For the text-containing cell, return its midpoint in (x, y) coordinate format. 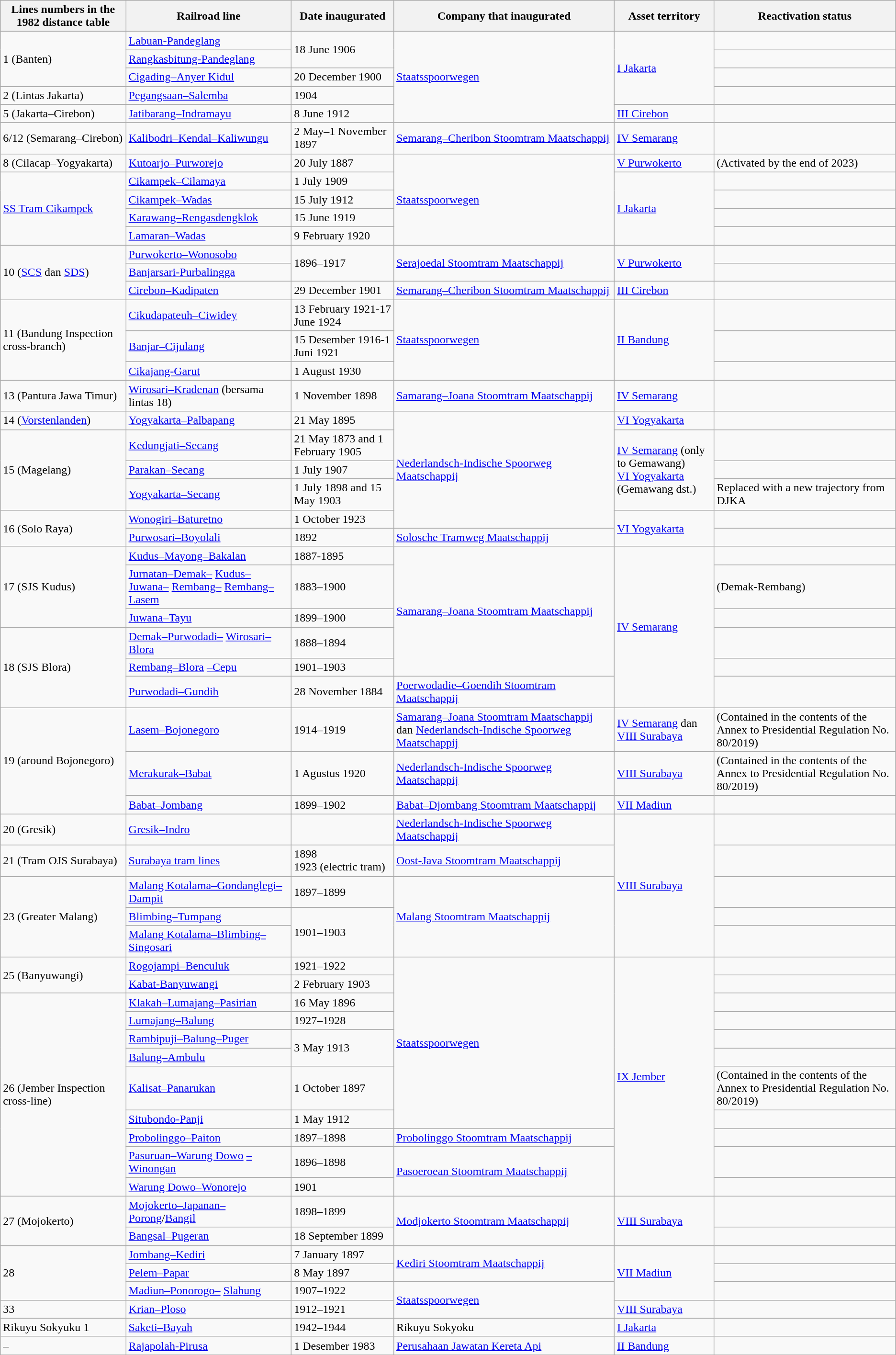
Wirosari–Kradenan (bersama lintas 18) (209, 395)
Purwokerto–Wonosobo (209, 254)
Parakan–Secang (209, 470)
Cirebon–Kadipaten (209, 291)
21 (Tram OJS Surabaya) (63, 861)
Saketi–Bayah (209, 1327)
1897–1898 (343, 1138)
1 Desember 1983 (343, 1345)
1907–1922 (343, 1291)
Demak–Purwodadi– Wirosari–Blora (209, 643)
Pegangsaan–Salemba (209, 95)
Rajapolah-Pirusa (209, 1345)
Kalibodri–Kendal–Kaliwungu (209, 138)
2 May–1 November 1897 (343, 138)
Wonogiri–Baturetno (209, 519)
Bangsal–Pugeran (209, 1236)
Cikajang-Garut (209, 371)
1 (Banten) (63, 59)
1887-1895 (343, 555)
9 February 1920 (343, 236)
2 (Lintas Jakarta) (63, 95)
20 December 1900 (343, 77)
Blimbing–Tumpang (209, 916)
Yogyakarta–Secang (209, 494)
Rembang–Blora –Cepu (209, 667)
14 (Vorstenlanden) (63, 420)
7 January 1897 (343, 1254)
Pasuruan–Warung Dowo –Winongan (209, 1163)
Purwosari–Boyolali (209, 537)
Yogyakarta–Palbapang (209, 420)
5 (Jakarta–Cirebon) (63, 113)
Railroad line (209, 16)
Rikuyu Sokyuku 1 (63, 1327)
Jombang–Kediri (209, 1254)
28 (63, 1273)
21 May 1873 and 1 February 1905 (343, 445)
1 July 1909 (343, 181)
Warung Dowo–Wonorejo (209, 1187)
Pasoeroean Stoomtram Maatschappij (504, 1171)
Rikuyu Sokyoku (504, 1327)
Pelem–Papar (209, 1273)
6/12 (Semarang–Cirebon) (63, 138)
20 July 1887 (343, 163)
Jatibarang–Indramayu (209, 113)
1901 (343, 1187)
Kediri Stoomtram Maatschappij (504, 1264)
Solosche Tramweg Maatschappij (504, 537)
26 (Jember Inspection cross-line) (63, 1095)
23 (Greater Malang) (63, 916)
28 November 1884 (343, 692)
Kutoarjo–Purworejo (209, 163)
Samarang–Joana Stoomtram Maatschappij dan Nederlandsch-Indische Spoorweg Maatschappij (504, 730)
18981923 (electric tram) (343, 861)
Malang Stoomtram Maatschappij (504, 916)
18 June 1906 (343, 50)
Karawang–Rengasdengklok (209, 217)
Juwana–Tayu (209, 618)
Krian–Ploso (209, 1309)
18 (SJS Blora) (63, 667)
18 September 1899 (343, 1236)
20 (Gresik) (63, 829)
Reactivation status (805, 16)
Rambipuji–Balung–Puger (209, 1039)
Date inaugurated (343, 16)
1896–1917 (343, 263)
IX Jember (664, 1076)
Malang Kotalama–Blimbing–Singosari (209, 941)
1921–1922 (343, 966)
1 November 1898 (343, 395)
1883–1900 (343, 587)
Probolinggo Stoomtram Maatschappij (504, 1138)
13 (Pantura Jawa Timur) (63, 395)
Merakurak–Babat (209, 774)
Perusahaan Jawatan Kereta Api (504, 1345)
1 October 1897 (343, 1088)
Balung–Ambulu (209, 1057)
Kudus–Mayong–Bakalan (209, 555)
16 (Solo Raya) (63, 528)
1 May 1912 (343, 1119)
1898–1899 (343, 1211)
15 (Magelang) (63, 470)
Kalisat–Panarukan (209, 1088)
Cigading–Anyer Kidul (209, 77)
1 July 1907 (343, 470)
1899–1902 (343, 805)
1 Agustus 1920 (343, 774)
SS Tram Cikampek (63, 208)
Malang Kotalama–Gondanglegi– Dampit (209, 892)
1896–1898 (343, 1163)
33 (63, 1309)
15 June 1919 (343, 217)
1 October 1923 (343, 519)
25 (Banyuwangi) (63, 975)
Banjar–Cijulang (209, 347)
16 May 1896 (343, 1002)
29 December 1901 (343, 291)
27 (Mojokerto) (63, 1221)
Lamaran–Wadas (209, 236)
13 February 1921-17 June 1924 (343, 315)
15 Desember 1916-1 Juni 1921 (343, 347)
Situbondo-Panji (209, 1119)
Lasem–Bojonegoro (209, 730)
Mojokerto–Japanan–Porong/Bangil (209, 1211)
Cikampek–Wadas (209, 199)
10 (SCS dan SDS) (63, 272)
11 (Bandung Inspection cross-branch) (63, 340)
Serajoedal Stoomtram Maatschappij (504, 263)
Probolinggo–Paiton (209, 1138)
IV Semarang (only to Gemawang)VI Yogyakarta (Gemawang dst.) (664, 470)
1899–1900 (343, 618)
1912–1921 (343, 1309)
Jurnatan–Demak– Kudus– Juwana– Rembang– Rembang–Lasem (209, 587)
Gresik–Indro (209, 829)
Klakah–Lumajang–Pasirian (209, 1002)
Modjokerto Stoomtram Maatschappij (504, 1221)
8 (Cilacap–Yogyakarta) (63, 163)
Babat–Djombang Stoomtram Maatschappij (504, 805)
Poerwodadie–Goendih Stoomtram Maatschappij (504, 692)
(Demak-Rembang) (805, 587)
Madiun–Ponorogo– Slahung (209, 1291)
Lines numbers in the 1982 distance table (63, 16)
19 (around Bojonegoro) (63, 761)
1888–1894 (343, 643)
IV Semarang dan VIII Surabaya (664, 730)
Lumajang–Balung (209, 1020)
– (63, 1345)
2 February 1903 (343, 984)
8 June 1912 (343, 113)
Cikudapateuh–Ciwidey (209, 315)
Company that inaugurated (504, 16)
21 May 1895 (343, 420)
1897–1899 (343, 892)
1 August 1930 (343, 371)
Rogojampi–Benculuk (209, 966)
(Activated by the end of 2023) (805, 163)
Kedungjati–Secang (209, 445)
1 July 1898 and 15 May 1903 (343, 494)
Banjarsari-Purbalingga (209, 272)
Purwodadi–Gundih (209, 692)
Replaced with a new trajectory from DJKA (805, 494)
Asset territory (664, 16)
Rangkasbitung-Pandeglang (209, 59)
15 July 1912 (343, 199)
1914–1919 (343, 730)
Kabat-Banyuwangi (209, 984)
8 May 1897 (343, 1273)
Oost-Java Stoomtram Maatschappij (504, 861)
1892 (343, 537)
Babat–Jombang (209, 805)
1904 (343, 95)
Labuan-Pandeglang (209, 41)
1942–1944 (343, 1327)
1927–1928 (343, 1020)
Surabaya tram lines (209, 861)
17 (SJS Kudus) (63, 587)
Cikampek–Cilamaya (209, 181)
3 May 1913 (343, 1048)
